Search for the cell housing the specified text and yield its (X, Y) center coordinate. 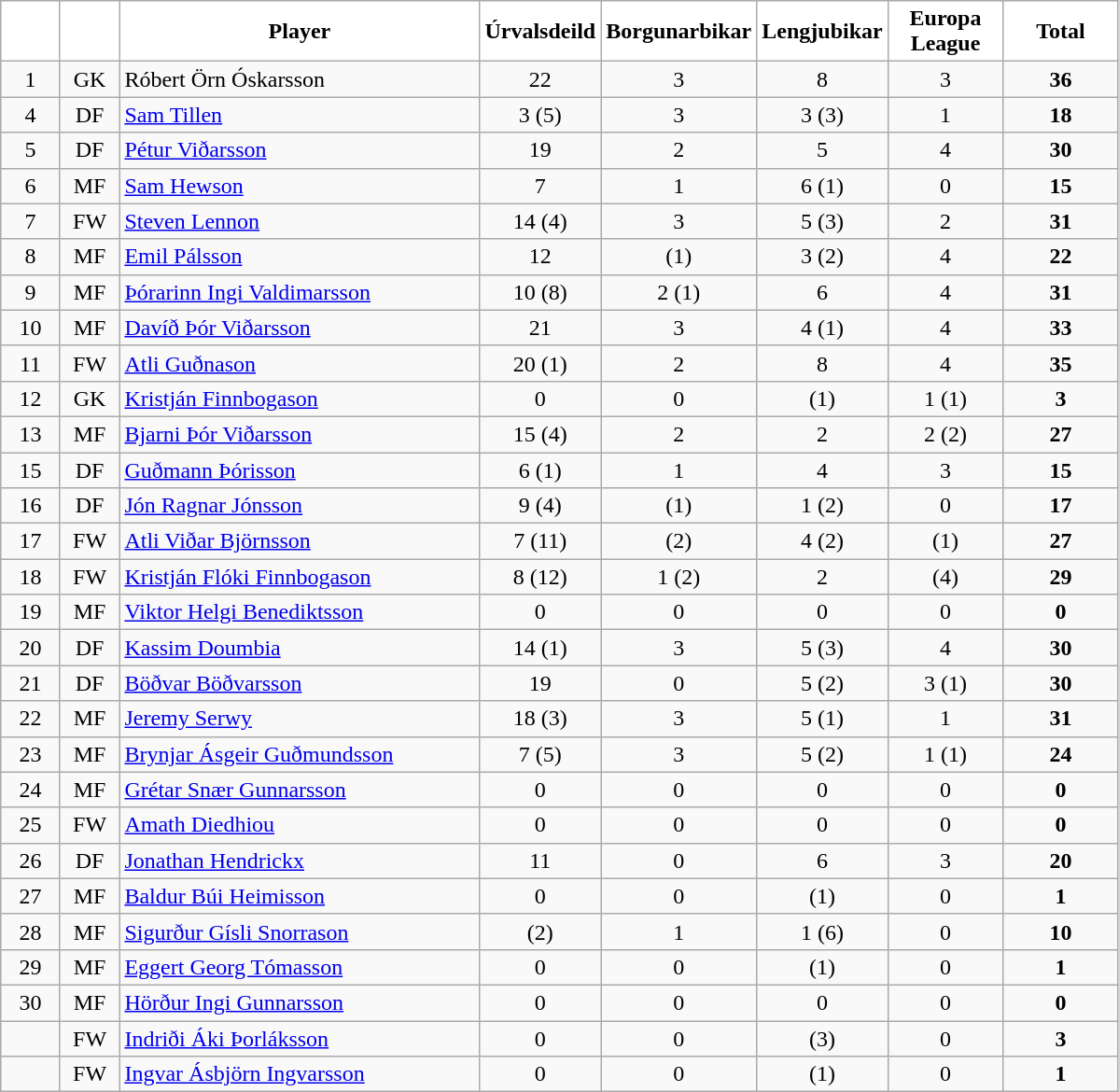
15 (4) (540, 434)
Kristján Finnbogason (300, 399)
10 (8) (540, 292)
Steven Lennon (300, 221)
18 (3) (540, 719)
35 (1061, 363)
Hörður Ingi Gunnarsson (300, 1002)
Sam Hewson (300, 186)
Amath Diedhiou (300, 825)
13 (31, 434)
Davíð Þór Viðarsson (300, 328)
26 (31, 861)
Indriði Áki Þorláksson (300, 1039)
Guðmann Þórisson (300, 469)
Atli Viðar Björnsson (300, 541)
8 (12) (540, 577)
9 (4) (540, 506)
14 (1) (540, 648)
16 (31, 506)
Grétar Snær Gunnarsson (300, 790)
20 (1) (540, 363)
23 (31, 754)
Europa League (945, 32)
3 (3) (822, 115)
Viktor Helgi Benediktsson (300, 612)
25 (31, 825)
5 (1) (822, 719)
(3) (822, 1039)
Lengjubikar (822, 32)
Kassim Doumbia (300, 648)
Jón Ragnar Jónsson (300, 506)
1 (6) (822, 931)
3 (5) (540, 115)
33 (1061, 328)
4 (2) (822, 541)
Róbert Örn Óskarsson (300, 79)
Baldur Búi Heimisson (300, 896)
14 (4) (540, 221)
2 (1) (679, 292)
28 (31, 931)
3 (2) (822, 257)
Sam Tillen (300, 115)
(4) (945, 577)
7 (5) (540, 754)
2 (2) (945, 434)
Eggert Georg Tómasson (300, 967)
Úrvalsdeild (540, 32)
Pétur Viðarsson (300, 150)
Kristján Flóki Finnbogason (300, 577)
Borgunarbikar (679, 32)
4 (1) (822, 328)
Total (1061, 32)
9 (31, 292)
Jonathan Hendrickx (300, 861)
Jeremy Serwy (300, 719)
36 (1061, 79)
Böðvar Böðvarsson (300, 683)
Emil Pálsson (300, 257)
Ingvar Ásbjörn Ingvarsson (300, 1074)
Þórarinn Ingi Valdimarsson (300, 292)
3 (1) (945, 683)
Sigurður Gísli Snorrason (300, 931)
Atli Guðnason (300, 363)
7 (11) (540, 541)
Bjarni Þór Viðarsson (300, 434)
Brynjar Ásgeir Guðmundsson (300, 754)
Player (300, 32)
